Search for the cell housing the specified text and yield its (x, y) center coordinate. 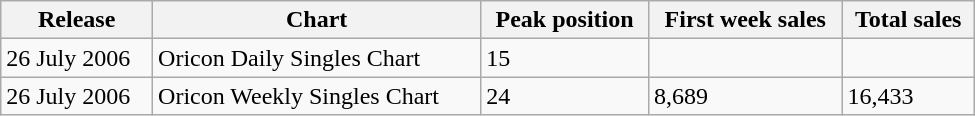
16,433 (908, 96)
15 (565, 58)
24 (565, 96)
Release (77, 20)
Total sales (908, 20)
Peak position (565, 20)
8,689 (745, 96)
First week sales (745, 20)
Oricon Daily Singles Chart (317, 58)
Chart (317, 20)
Oricon Weekly Singles Chart (317, 96)
